Search for the cell housing the specified text and yield its [X, Y] center coordinate. 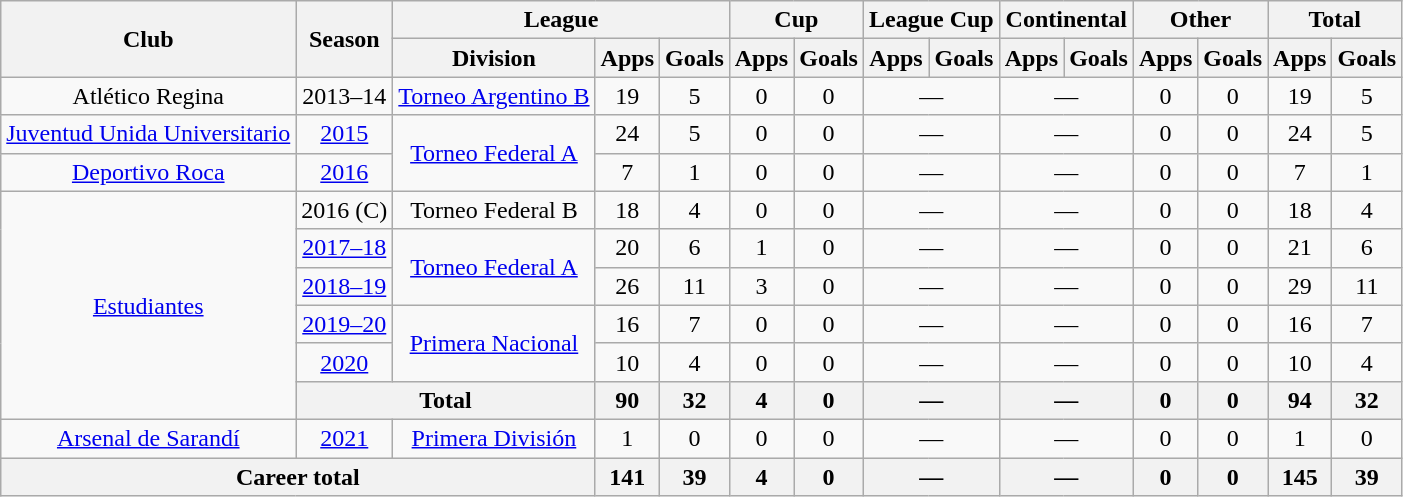
94 [1300, 400]
2020 [344, 362]
League Cup [931, 20]
League [561, 20]
Arsenal de Sarandí [148, 438]
145 [1300, 477]
Continental [1066, 20]
Division [494, 58]
2018–19 [344, 286]
2017–18 [344, 248]
Cup [796, 20]
Club [148, 39]
2016 [344, 172]
2019–20 [344, 324]
Career total [298, 477]
20 [627, 248]
141 [627, 477]
Torneo Argentino B [494, 96]
2013–14 [344, 96]
Torneo Federal B [494, 210]
26 [627, 286]
Juventud Unida Universitario [148, 134]
Primera División [494, 438]
21 [1300, 248]
3 [761, 286]
2021 [344, 438]
Deportivo Roca [148, 172]
Season [344, 39]
90 [627, 400]
2016 (C) [344, 210]
Estudiantes [148, 305]
29 [1300, 286]
Atlético Regina [148, 96]
Primera Nacional [494, 343]
2015 [344, 134]
Other [1200, 20]
